Provide the [x, y] coordinate of the cell's center where the given text is located.  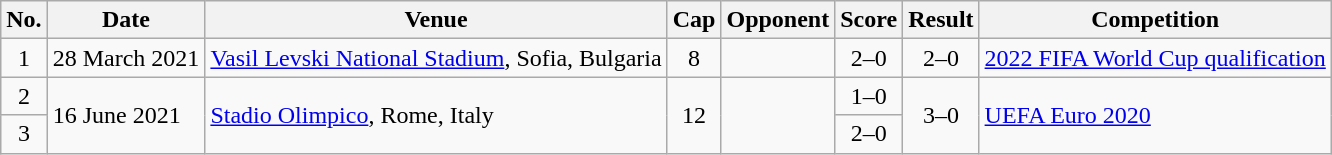
16 June 2021 [126, 115]
Competition [1155, 20]
Date [126, 20]
Score [869, 20]
3–0 [941, 115]
UEFA Euro 2020 [1155, 115]
1–0 [869, 96]
No. [24, 20]
Stadio Olimpico, Rome, Italy [436, 115]
2 [24, 96]
Vasil Levski National Stadium, Sofia, Bulgaria [436, 58]
Venue [436, 20]
Opponent [778, 20]
3 [24, 134]
Result [941, 20]
12 [694, 115]
1 [24, 58]
8 [694, 58]
2022 FIFA World Cup qualification [1155, 58]
28 March 2021 [126, 58]
Cap [694, 20]
